For the text-containing cell, return its midpoint in (X, Y) coordinate format. 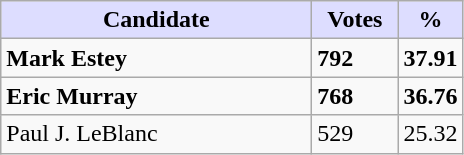
% (430, 20)
768 (355, 96)
792 (355, 58)
Mark Estey (156, 58)
36.76 (430, 96)
Paul J. LeBlanc (156, 134)
529 (355, 134)
Votes (355, 20)
Candidate (156, 20)
Eric Murray (156, 96)
25.32 (430, 134)
37.91 (430, 58)
